Output the (x, y) coordinate of the center of the cell containing the given text.  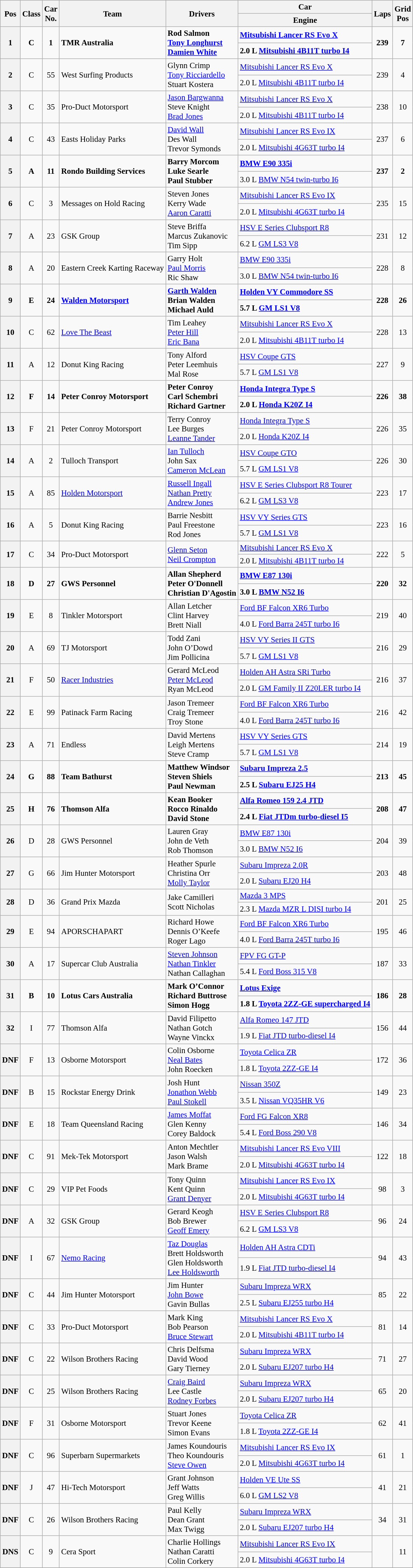
Rod Salmon Tony Longhurst Damien White (202, 43)
Patinack Farm Racing (112, 712)
Holden Motorsport (112, 493)
Glenn Seton Neil Crompton (202, 555)
James Koundouris Theo Koundouris Steve Owen (202, 1455)
Hi-Tech Motorsport (112, 1488)
Richard Howe Dennis O’Keefe Roger Lago (202, 932)
Holden VY Commodore SS (305, 292)
Charlie Hollings Nathan Caratti Colin Corkery (202, 1552)
231 (382, 236)
213 (382, 776)
149 (382, 1092)
5.4 L Ford Boss 290 V8 (305, 1132)
Eastern Creek Karting Raceway (112, 268)
203 (382, 873)
HSV E Series Clubsport R8 Tourer (305, 485)
Kean Booker Rocco Rinaldo David Stone (202, 809)
VIP Pet Foods (112, 1189)
Subaru Impreza 2.0R (305, 865)
Walden Motorsport (112, 300)
219 (382, 616)
Gerard McLeod Peter McLeod Ryan McLeod (202, 680)
Ian Tulloch John Sax Cameron McLean (202, 461)
172 (382, 1060)
235 (382, 204)
66 (51, 873)
Team (112, 13)
Holden AH Astra CDTi (305, 1248)
5.4 L Ford Boss 315 V8 (305, 972)
Garth Walden Brian Walden Michael Auld (202, 300)
Engine (305, 20)
David Wall Des Wall Trevor Symonds (202, 139)
2.3 L Mazda MZR L DISI turbo I4 (305, 909)
Nissan 350Z (305, 1084)
222 (382, 555)
Barry Morcom Luke Searle Paul Stubber (202, 171)
99 (51, 712)
Car No. (51, 13)
Team Bathurst (112, 776)
201 (382, 902)
Colin Osborne Neal Bates John Roecken (202, 1060)
208 (382, 809)
Russell Ingall Nathan Pretty Andrew Jones (202, 493)
2.0 L Subaru EJ20 H4 (305, 881)
David Mertens Leigh Mertens Steve Cramp (202, 745)
Racer Industries (112, 680)
Anton Mechtler Jason Walsh Mark Brame (202, 1157)
Mek-Tek Motorsport (112, 1157)
146 (382, 1125)
Glynn Crimp Tony Ricciardello Stuart Kostera (202, 75)
Mitsubishi Lancer RS Evo VIII (305, 1149)
Love The Beast (112, 332)
Cera Sport (112, 1552)
6.0 L GM LS2 V8 (305, 1496)
2.5 L Subaru EJ25 H4 (305, 785)
Alfa Romeo 147 JTD (305, 1020)
Lauren Gray John de Veth Rob Thomson (202, 841)
195 (382, 932)
Ford FG Falcon XR8 (305, 1117)
Drivers (202, 13)
Steve Briffa Marcus Zukanovic Tim Sipp (202, 236)
Laps (382, 13)
186 (382, 996)
Class (32, 13)
Mark O’Connor Richard Buttrose Simon Hogg (202, 996)
Grid Pos (402, 13)
227 (382, 364)
J (32, 1488)
Allan Letcher Clint Harvey Brett Niall (202, 616)
Jake Camilleri Scott Nicholas (202, 902)
3.5 L Nissan VQ35HR V6 (305, 1100)
Subaru Impreza 2.5 (305, 768)
98 (382, 1189)
2.0 L GM Family II Z20LER turbo I4 (305, 688)
Mark King Bob Pearson Bruce Stewart (202, 1327)
Jim Hunter John Bowe Gavin Bullas (202, 1295)
46 (402, 932)
220 (382, 584)
50 (51, 680)
DNS (11, 1552)
Lotus Exige (305, 988)
Messages on Hold Racing (112, 204)
Car (305, 7)
Allan Shepherd Peter O'Donnell Christian D'Agostin (202, 584)
TMR Australia (112, 43)
Peter Conroy Carl Schembri Richard Gartner (202, 397)
Alfa Romeo 159 2.4 JTD (305, 801)
Holden AH Astra SRi Turbo (305, 672)
214 (382, 745)
1.8 L Toyota 2ZZ-GE supercharged I4 (305, 1004)
40 (402, 616)
88 (51, 776)
187 (382, 964)
204 (382, 841)
Team Queensland Racing (112, 1125)
38 (402, 397)
Barrie Nesbitt Paul Freestone Rod Jones (202, 525)
Garry Holt Paul Morris Ric Shaw (202, 268)
Nemo Racing (112, 1258)
Grand Prix Mazda (112, 902)
Superbarn Supermarkets (112, 1455)
Tim Leahey Peter Hill Eric Bana (202, 332)
Heather Spurle Christina Orr Molly Taylor (202, 873)
Tinkler Motorsport (112, 616)
Todd Zani John O’Dowd Jim Pollicina (202, 648)
West Surfing Products (112, 75)
Taz Douglas Brett Holdsworth Glen Holdsworth Lee Holdsworth (202, 1258)
James Moffat Glen Kenny Corey Baldock (202, 1125)
Craig Baird Lee Castle Rodney Forbes (202, 1391)
122 (382, 1157)
Stuart Jones Trevor Keene Simon Evans (202, 1423)
Jason Bargwanna Steve Knight Brad Jones (202, 107)
42 (402, 712)
Rondo Building Services (112, 171)
Tulloch Transport (112, 461)
Tony Alford Peter Leemhuis Mal Rose (202, 364)
TJ Motorsport (112, 648)
Terry Conroy Lee Burges Leanne Tander (202, 429)
91 (51, 1157)
Tony Quinn Kent Quinn Grant Denyer (202, 1189)
HSV VY Series II GTS (305, 640)
APORSCHAPART (112, 932)
Easts Holiday Parks (112, 139)
76 (51, 809)
Lotus Cars Australia (112, 996)
2.4 L Fiat JTDm turbo-diesel I5 (305, 817)
Supercar Club Australia (112, 964)
77 (51, 1028)
55 (51, 75)
HSV Coupe GTO (305, 453)
238 (382, 107)
67 (51, 1258)
Grant Johnson Jeff Watts Greg Willis (202, 1488)
David Filipetto Nathan Gotch Wayne Vinckx (202, 1028)
Steven Johnson Nathan Tinkler Nathan Callaghan (202, 964)
H (32, 809)
Steven Jones Kerry Wade Aaron Caratti (202, 204)
Endless (112, 745)
2.5 L Subaru EJ255 turbo H4 (305, 1303)
Holden VE Ute SS (305, 1480)
Chris Delfsma David Wood Gary Tierney (202, 1359)
HSV Coupe GTS (305, 356)
FPV FG GT-P (305, 956)
39 (402, 841)
Josh Hunt Jonathon Webb Paul Stokell (202, 1092)
37 (402, 680)
Mazda 3 MPS (305, 896)
69 (51, 648)
156 (382, 1028)
61 (382, 1455)
81 (382, 1327)
Rockstar Energy Drink (112, 1092)
65 (382, 1391)
48 (402, 873)
Pos (11, 13)
Gerard Keogh Bob Brewer Geoff Emery (202, 1221)
Paul Kelly Dean Grant Max Twigg (202, 1520)
Matthew Windsor Steven Shiels Paul Newman (202, 776)
Jason Tremeer Craig Tremeer Troy Stone (202, 712)
45 (402, 776)
